Detect which cell encompasses the target text, then output its (x, y) center coordinate. 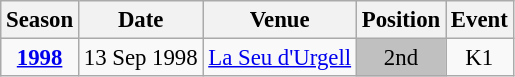
Position (400, 20)
13 Sep 1998 (140, 58)
Date (140, 20)
2nd (400, 58)
Event (480, 20)
1998 (40, 58)
La Seu d'Urgell (280, 58)
Season (40, 20)
Venue (280, 20)
K1 (480, 58)
